From the cell containing the given text, extract its center point as (x, y) coordinate. 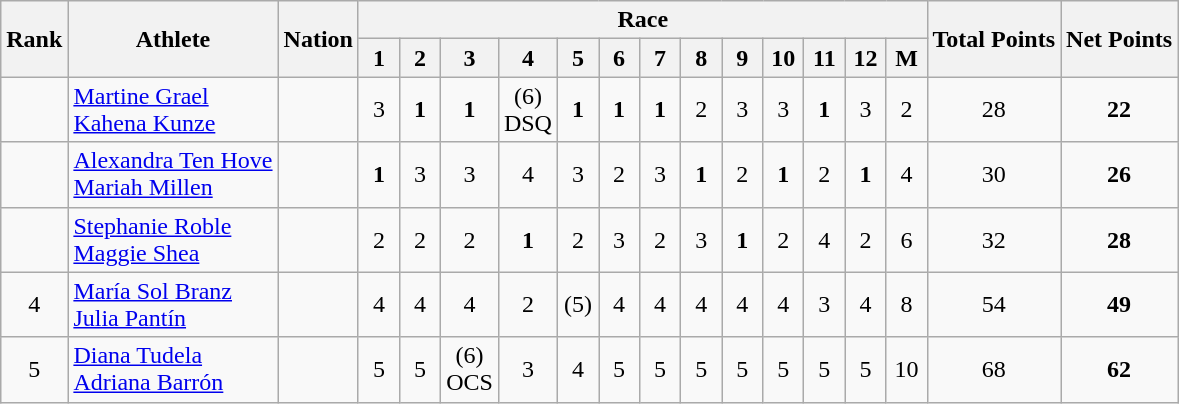
26 (1120, 174)
49 (1120, 304)
32 (994, 240)
(6)OCS (470, 370)
María Sol BranzJulia Pantín (173, 304)
Race (642, 20)
Alexandra Ten HoveMariah Millen (173, 174)
Net Points (1120, 39)
Diana TudelaAdriana Barrón (173, 370)
(5) (578, 304)
Rank (34, 39)
11 (824, 58)
Martine GraelKahena Kunze (173, 110)
22 (1120, 110)
(6)DSQ (528, 110)
68 (994, 370)
Athlete (173, 39)
Stephanie RobleMaggie Shea (173, 240)
54 (994, 304)
62 (1120, 370)
9 (742, 58)
30 (994, 174)
7 (660, 58)
12 (866, 58)
Nation (318, 39)
Total Points (994, 39)
M (906, 58)
